Pinpoint the cell where the given text exists, returning its (x, y) midpoint coordinate. 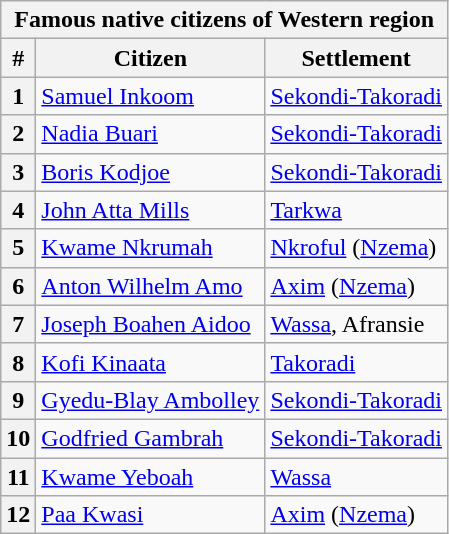
Godfried Gambrah (150, 438)
Citizen (150, 58)
Samuel Inkoom (150, 96)
8 (18, 362)
5 (18, 248)
7 (18, 324)
3 (18, 172)
6 (18, 286)
10 (18, 438)
Kofi Kinaata (150, 362)
John Atta Mills (150, 210)
Nadia Buari (150, 134)
Famous native citizens of Western region (224, 20)
Boris Kodjoe (150, 172)
Kwame Yeboah (150, 477)
# (18, 58)
Tarkwa (356, 210)
Gyedu-Blay Ambolley (150, 400)
11 (18, 477)
Nkroful (Nzema) (356, 248)
2 (18, 134)
4 (18, 210)
9 (18, 400)
Paa Kwasi (150, 515)
Anton Wilhelm Amo (150, 286)
Settlement (356, 58)
Joseph Boahen Aidoo (150, 324)
Takoradi (356, 362)
1 (18, 96)
Kwame Nkrumah (150, 248)
Wassa, Afransie (356, 324)
12 (18, 515)
Wassa (356, 477)
